Output the (X, Y) coordinate of the center of the cell containing the given text.  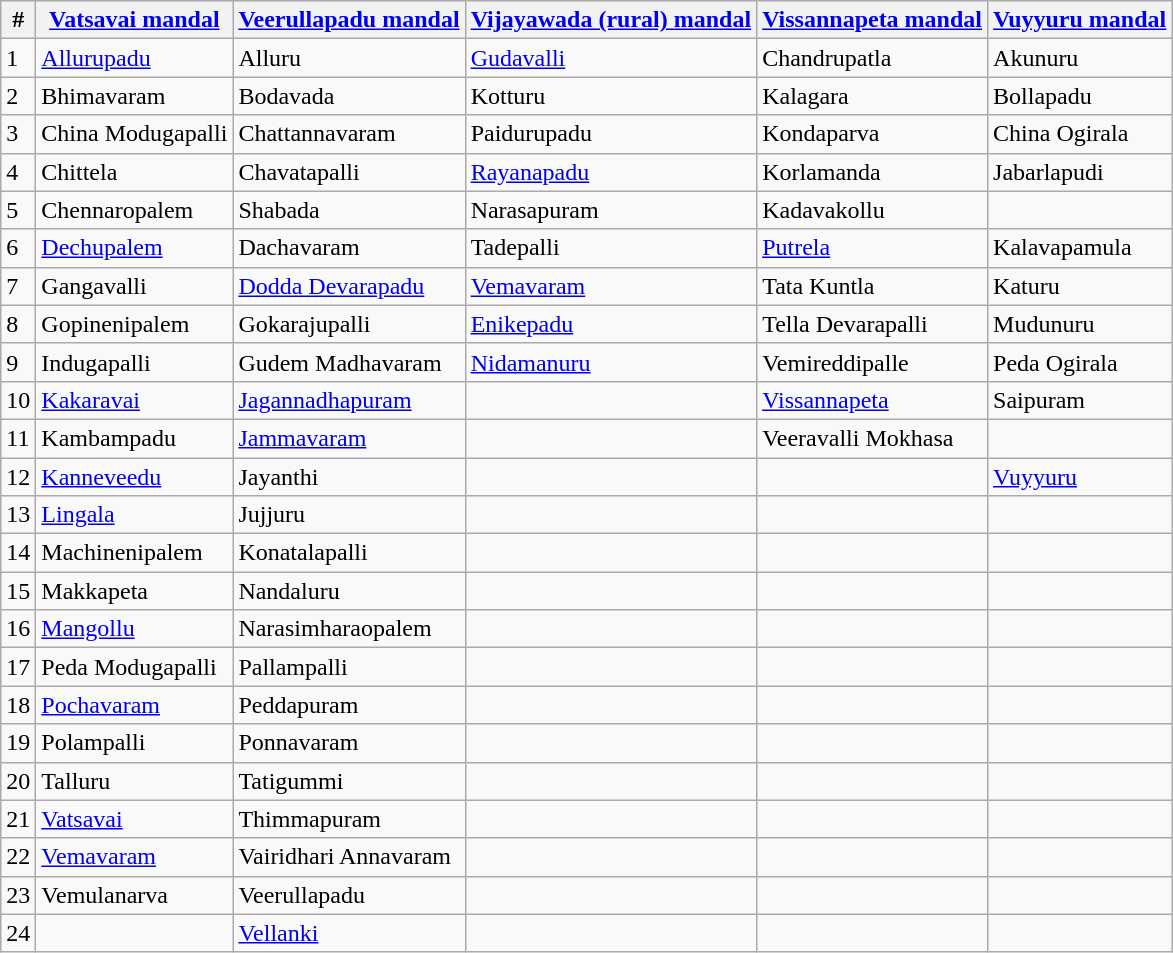
Vatsavai (134, 819)
16 (18, 629)
Enikepadu (611, 324)
6 (18, 248)
Kanneveedu (134, 477)
Machinenipalem (134, 553)
Nandaluru (349, 591)
23 (18, 895)
Narasapuram (611, 210)
14 (18, 553)
Jayanthi (349, 477)
Gopinenipalem (134, 324)
19 (18, 743)
Kotturu (611, 96)
Mangollu (134, 629)
Chandrupatla (872, 58)
Vatsavai mandal (134, 20)
Kalagara (872, 96)
Vissannapeta (872, 400)
22 (18, 857)
Gangavalli (134, 286)
Vissannapeta mandal (872, 20)
12 (18, 477)
Kambampadu (134, 438)
Peda Modugapalli (134, 667)
9 (18, 362)
Vemulanarva (134, 895)
Chennaropalem (134, 210)
Jagannadhapuram (349, 400)
2 (18, 96)
Veerullapadu mandal (349, 20)
Vemireddipalle (872, 362)
Peddapuram (349, 705)
Gudavalli (611, 58)
Konatalapalli (349, 553)
Vijayawada (rural) mandal (611, 20)
Kakaravai (134, 400)
Allurupadu (134, 58)
Makkapeta (134, 591)
15 (18, 591)
Dechupalem (134, 248)
Vellanki (349, 933)
Putrela (872, 248)
Pochavaram (134, 705)
Bollapadu (1080, 96)
Chattannavaram (349, 134)
Narasimharaopalem (349, 629)
4 (18, 172)
Tatigummi (349, 781)
24 (18, 933)
Jujjuru (349, 515)
11 (18, 438)
Ponnavaram (349, 743)
Korlamanda (872, 172)
Nidamanuru (611, 362)
13 (18, 515)
Indugapalli (134, 362)
Gokarajupalli (349, 324)
Pallampalli (349, 667)
Bodavada (349, 96)
3 (18, 134)
Mudunuru (1080, 324)
Tella Devarapalli (872, 324)
5 (18, 210)
Rayanapadu (611, 172)
17 (18, 667)
Jammavaram (349, 438)
20 (18, 781)
Chittela (134, 172)
Saipuram (1080, 400)
Lingala (134, 515)
Kalavapamula (1080, 248)
Dachavaram (349, 248)
Shabada (349, 210)
Vuyyuru mandal (1080, 20)
Thimmapuram (349, 819)
Kondaparva (872, 134)
Dodda Devarapadu (349, 286)
1 (18, 58)
Veeravalli Mokhasa (872, 438)
China Modugapalli (134, 134)
Vairidhari Annavaram (349, 857)
Veerullapadu (349, 895)
Akunuru (1080, 58)
China Ogirala (1080, 134)
Polampalli (134, 743)
21 (18, 819)
7 (18, 286)
Tadepalli (611, 248)
Tata Kuntla (872, 286)
Vuyyuru (1080, 477)
Kadavakollu (872, 210)
Bhimavaram (134, 96)
Jabarlapudi (1080, 172)
Paidurupadu (611, 134)
# (18, 20)
Chavatapalli (349, 172)
8 (18, 324)
18 (18, 705)
Peda Ogirala (1080, 362)
Talluru (134, 781)
10 (18, 400)
Gudem Madhavaram (349, 362)
Katuru (1080, 286)
Alluru (349, 58)
